Determine the (X, Y) coordinate at the center of the cell enclosing the given text.  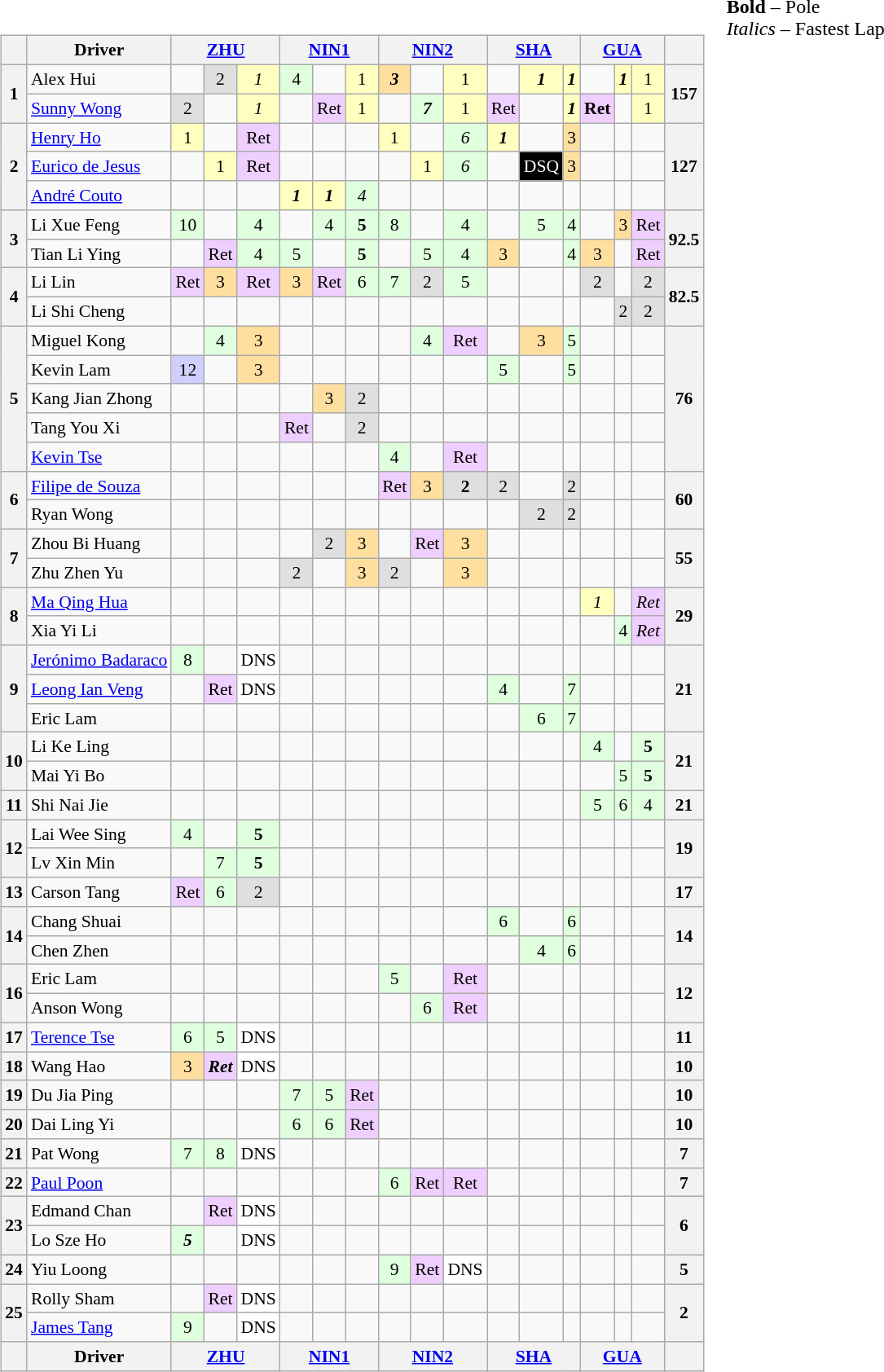
Zhu Zhen Yu (99, 573)
Li Shi Cheng (99, 311)
Filipe de Souza (99, 486)
127 (684, 166)
16 (14, 994)
29 (684, 616)
Lo Sze Ho (99, 1240)
James Tang (99, 1327)
Kevin Lam (99, 370)
23 (14, 1225)
Ryan Wong (99, 515)
24 (14, 1269)
22 (14, 1182)
Jerónimo Badaraco (99, 660)
Anson Wong (99, 1008)
Lai Wee Sing (99, 834)
Eurico de Jesus (99, 166)
Li Xue Feng (99, 225)
Sunny Wong (99, 108)
Tian Li Ying (99, 253)
25 (14, 1313)
Lv Xin Min (99, 863)
92.5 (684, 240)
Paul Poon (99, 1182)
55 (684, 557)
157 (684, 93)
Shi Nai Jie (99, 805)
13 (14, 892)
Edmand Chan (99, 1211)
Du Jia Ping (99, 1095)
Li Ke Ling (99, 747)
Kevin Tse (99, 457)
20 (14, 1124)
Dai Ling Yi (99, 1124)
Li Lin (99, 283)
Kang Jian Zhong (99, 398)
Leong Ian Veng (99, 689)
76 (684, 398)
Carson Tang (99, 892)
Pat Wong (99, 1154)
Zhou Bi Huang (99, 543)
18 (14, 1066)
Terence Tse (99, 1037)
Ma Qing Hua (99, 602)
Xia Yi Li (99, 631)
Alex Hui (99, 79)
Chang Shuai (99, 921)
Wang Hao (99, 1066)
Chen Zhen (99, 950)
Miguel Kong (99, 341)
Rolly Sham (99, 1299)
Yiu Loong (99, 1269)
60 (684, 500)
André Couto (99, 196)
Henry Ho (99, 138)
Tang You Xi (99, 428)
Mai Yi Bo (99, 776)
DSQ (541, 166)
82.5 (684, 297)
